Provide the [X, Y] coordinate of the cell's center where the given text is located.  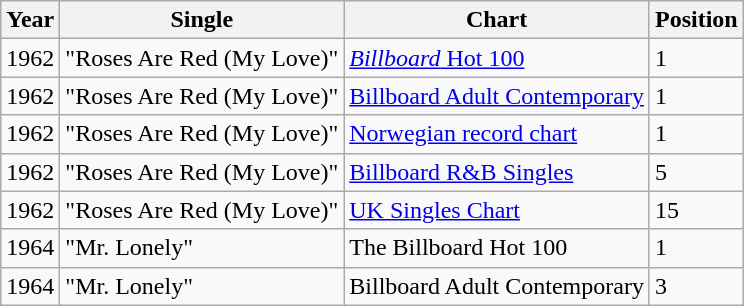
Billboard R&B Singles [497, 172]
Single [202, 20]
Position [696, 20]
Norwegian record chart [497, 134]
UK Singles Chart [497, 210]
The Billboard Hot 100 [497, 248]
Year [30, 20]
Billboard Hot 100 [497, 58]
Chart [497, 20]
3 [696, 286]
5 [696, 172]
15 [696, 210]
